Return the [X, Y] coordinate for the center point of the cell that contains the specified text.  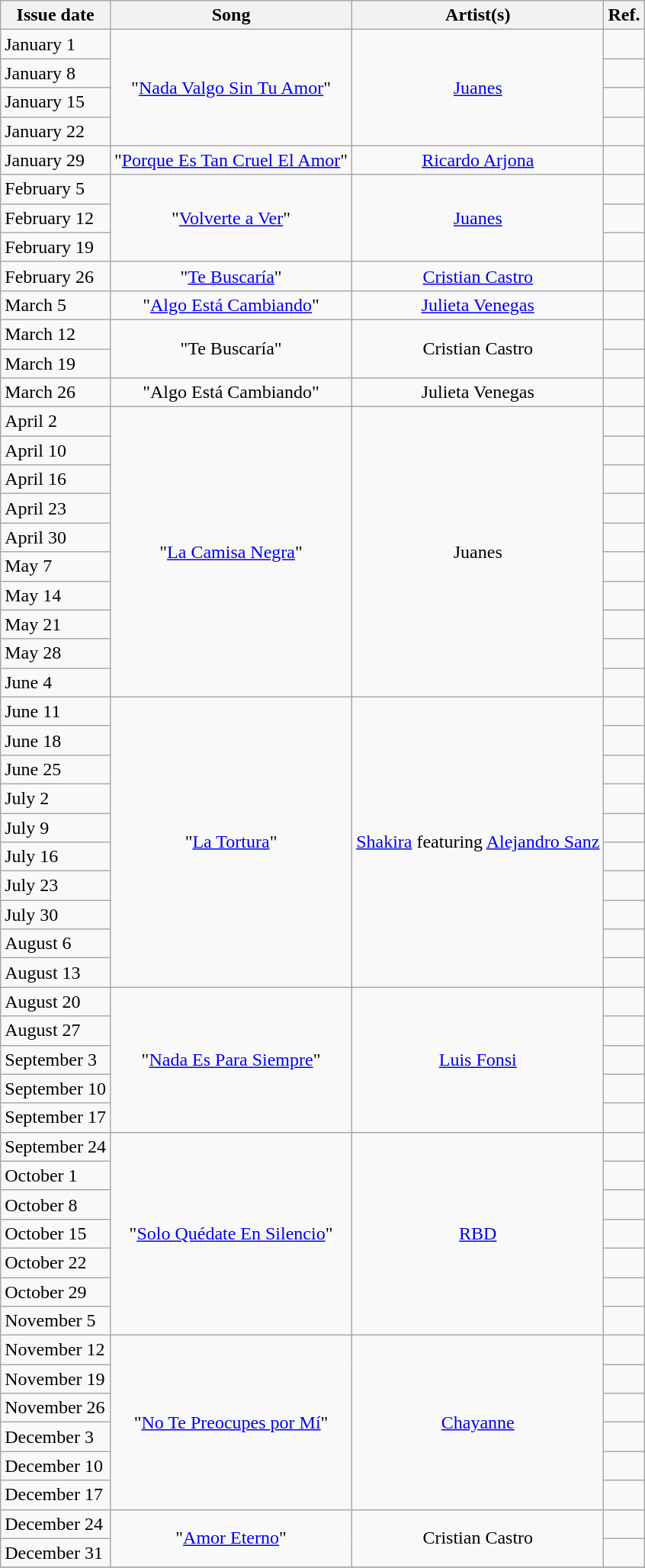
"La Camisa Negra" [230, 552]
December 3 [56, 1437]
February 26 [56, 276]
September 10 [56, 1089]
November 19 [56, 1379]
September 24 [56, 1146]
August 13 [56, 973]
October 22 [56, 1262]
Song [230, 15]
May 28 [56, 653]
March 12 [56, 334]
May 14 [56, 595]
December 24 [56, 1524]
Artist(s) [478, 15]
January 15 [56, 102]
Shakira featuring Alejandro Sanz [478, 842]
February 5 [56, 189]
July 23 [56, 886]
October 29 [56, 1292]
December 31 [56, 1553]
August 20 [56, 1002]
RBD [478, 1233]
February 19 [56, 247]
"La Tortura" [230, 842]
January 1 [56, 44]
November 26 [56, 1408]
April 23 [56, 508]
June 18 [56, 740]
December 17 [56, 1495]
March 26 [56, 393]
September 17 [56, 1117]
July 16 [56, 857]
April 16 [56, 479]
January 8 [56, 73]
Ref. [624, 15]
January 29 [56, 160]
August 27 [56, 1031]
July 30 [56, 915]
December 10 [56, 1466]
October 1 [56, 1175]
July 2 [56, 798]
"Nada Valgo Sin Tu Amor" [230, 88]
November 12 [56, 1350]
August 6 [56, 944]
"No Te Preocupes por Mí" [230, 1422]
October 8 [56, 1204]
January 22 [56, 131]
February 12 [56, 218]
May 7 [56, 566]
April 30 [56, 537]
June 11 [56, 711]
June 4 [56, 682]
September 3 [56, 1060]
March 5 [56, 305]
Luis Fonsi [478, 1060]
November 5 [56, 1321]
"Porque Es Tan Cruel El Amor" [230, 160]
April 10 [56, 451]
"Nada Es Para Siempre" [230, 1060]
May 21 [56, 624]
July 9 [56, 827]
June 25 [56, 769]
Chayanne [478, 1422]
Ricardo Arjona [478, 160]
Issue date [56, 15]
"Solo Quédate En Silencio" [230, 1233]
March 19 [56, 364]
"Amor Eterno" [230, 1538]
April 2 [56, 422]
October 15 [56, 1233]
"Volverte a Ver" [230, 218]
